Return the [x, y] coordinate for the center point of the cell that contains the specified text.  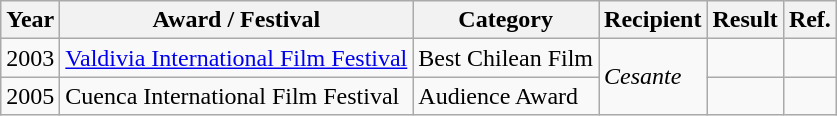
Best Chilean Film [506, 58]
Category [506, 20]
Recipient [653, 20]
2003 [30, 58]
2005 [30, 96]
Year [30, 20]
Award / Festival [236, 20]
Audience Award [506, 96]
Ref. [810, 20]
Cesante [653, 77]
Cuenca International Film Festival [236, 96]
Valdivia International Film Festival [236, 58]
Result [745, 20]
